Return [x, y] of the center of cell containing provided text 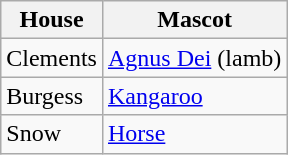
House [52, 20]
Snow [52, 134]
Agnus Dei (lamb) [194, 58]
Horse [194, 134]
Burgess [52, 96]
Kangaroo [194, 96]
Clements [52, 58]
Mascot [194, 20]
